Locate the cell with the specified text and output its (X, Y) center coordinate. 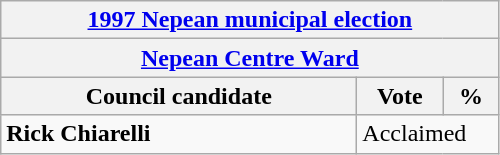
Vote (400, 96)
Rick Chiarelli (179, 134)
Acclaimed (428, 134)
1997 Nepean municipal election (250, 20)
Council candidate (179, 96)
Nepean Centre Ward (250, 58)
% (471, 96)
